Find where the given text appears and provide that cell's center as [X, Y] coordinate. 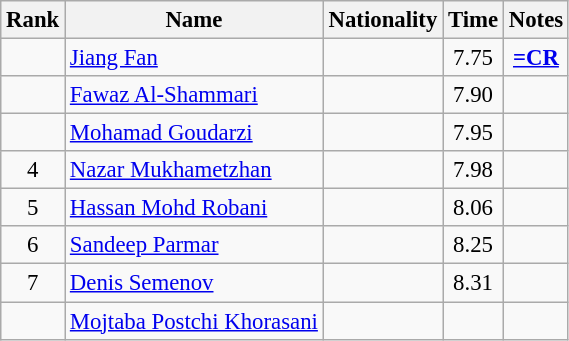
5 [33, 208]
7.98 [474, 170]
Time [474, 20]
Sandeep Parmar [194, 245]
8.31 [474, 283]
6 [33, 245]
8.25 [474, 245]
Mohamad Goudarzi [194, 133]
Hassan Mohd Robani [194, 208]
Jiang Fan [194, 58]
Denis Semenov [194, 283]
4 [33, 170]
Nationality [382, 20]
=CR [536, 58]
7.95 [474, 133]
Mojtaba Postchi Khorasani [194, 321]
7.90 [474, 95]
7.75 [474, 58]
Name [194, 20]
Notes [536, 20]
7 [33, 283]
Rank [33, 20]
Fawaz Al-Shammari [194, 95]
8.06 [474, 208]
Nazar Mukhametzhan [194, 170]
